For the text-containing cell, return its midpoint in (X, Y) coordinate format. 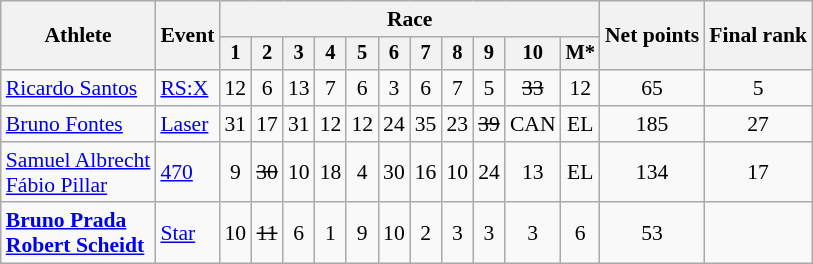
Bruno Fontes (78, 124)
65 (652, 88)
Final rank (758, 36)
Net points (652, 36)
Laser (187, 124)
Ricardo Santos (78, 88)
Race (409, 19)
18 (331, 172)
39 (489, 124)
35 (426, 124)
M* (580, 54)
11 (267, 234)
8 (457, 54)
185 (652, 124)
CAN (533, 124)
16 (426, 172)
Event (187, 36)
27 (758, 124)
470 (187, 172)
RS:X (187, 88)
53 (652, 234)
Star (187, 234)
Bruno PradaRobert Scheidt (78, 234)
23 (457, 124)
Athlete (78, 36)
134 (652, 172)
Samuel AlbrechtFábio Pillar (78, 172)
33 (533, 88)
